Return (X, Y) of the center of cell containing provided text 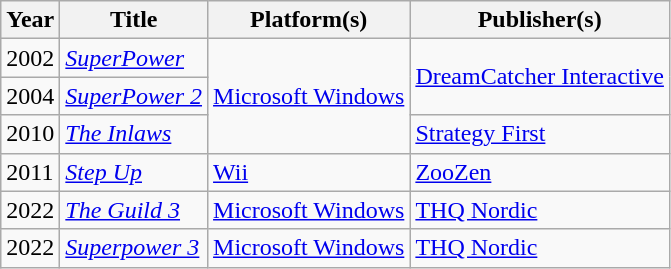
Wii (309, 172)
ZooZen (540, 172)
2010 (30, 134)
Step Up (134, 172)
Superpower 3 (134, 248)
Title (134, 20)
DreamCatcher Interactive (540, 77)
The Guild 3 (134, 210)
Publisher(s) (540, 20)
2002 (30, 58)
SuperPower (134, 58)
2004 (30, 96)
Year (30, 20)
SuperPower 2 (134, 96)
Platform(s) (309, 20)
2011 (30, 172)
The Inlaws (134, 134)
Strategy First (540, 134)
